Identify which cell holds the provided text, then report its (X, Y) central coordinate. 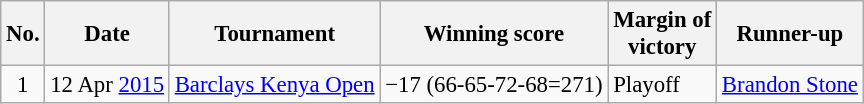
Date (107, 34)
1 (23, 85)
Tournament (274, 34)
Runner-up (790, 34)
12 Apr 2015 (107, 85)
Barclays Kenya Open (274, 85)
No. (23, 34)
Playoff (662, 85)
−17 (66-65-72-68=271) (494, 85)
Margin ofvictory (662, 34)
Winning score (494, 34)
Brandon Stone (790, 85)
